From the cell containing the given text, extract its center point as [X, Y] coordinate. 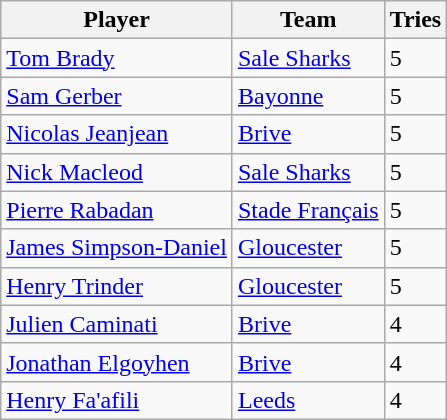
James Simpson-Daniel [117, 248]
Julien Caminati [117, 324]
Henry Trinder [117, 286]
Stade Français [308, 210]
Pierre Rabadan [117, 210]
Team [308, 20]
Tom Brady [117, 58]
Henry Fa'afili [117, 400]
Sam Gerber [117, 96]
Tries [416, 20]
Bayonne [308, 96]
Jonathan Elgoyhen [117, 362]
Nick Macleod [117, 172]
Nicolas Jeanjean [117, 134]
Leeds [308, 400]
Player [117, 20]
